Search for the cell housing the specified text and yield its [x, y] center coordinate. 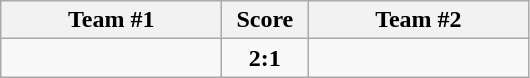
Team #2 [418, 20]
2:1 [265, 58]
Score [265, 20]
Team #1 [112, 20]
